From the cell containing the given text, extract its center point as (x, y) coordinate. 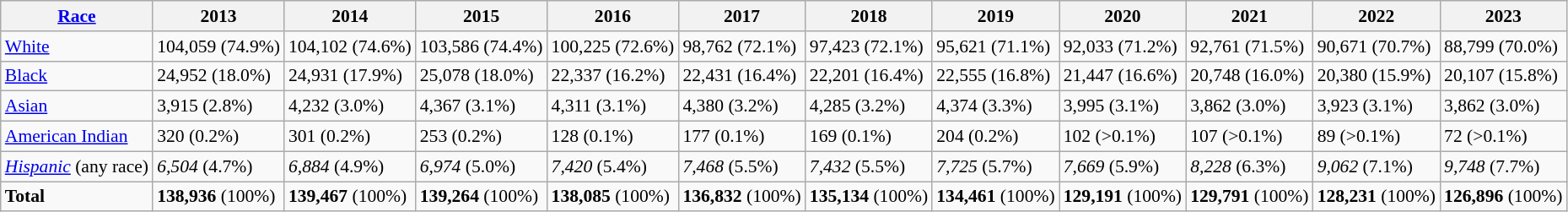
90,671 (70.7%) (1377, 46)
107 (>0.1%) (1249, 137)
138,936 (100%) (218, 197)
20,107 (15.8%) (1503, 76)
6,504 (4.7%) (218, 166)
Black (77, 76)
104,059 (74.9%) (218, 46)
Total (77, 197)
4,232 (3.0%) (350, 106)
4,367 (3.1%) (482, 106)
7,420 (5.4%) (613, 166)
22,431 (16.4%) (741, 76)
2022 (1377, 16)
89 (>0.1%) (1377, 137)
139,467 (100%) (350, 197)
American Indian (77, 137)
128,231 (100%) (1377, 197)
126,896 (100%) (1503, 197)
2015 (482, 16)
2013 (218, 16)
97,423 (72.1%) (869, 46)
102 (>0.1%) (1123, 137)
21,447 (16.6%) (1123, 76)
2019 (995, 16)
98,762 (72.1%) (741, 46)
92,761 (71.5%) (1249, 46)
20,380 (15.9%) (1377, 76)
2014 (350, 16)
3,995 (3.1%) (1123, 106)
3,915 (2.8%) (218, 106)
2016 (613, 16)
129,191 (100%) (1123, 197)
4,374 (3.3%) (995, 106)
22,555 (16.8%) (995, 76)
72 (>0.1%) (1503, 137)
2021 (1249, 16)
2023 (1503, 16)
24,952 (18.0%) (218, 76)
7,725 (5.7%) (995, 166)
Hispanic (any race) (77, 166)
134,461 (100%) (995, 197)
103,586 (74.4%) (482, 46)
128 (0.1%) (613, 137)
92,033 (71.2%) (1123, 46)
129,791 (100%) (1249, 197)
9,748 (7.7%) (1503, 166)
20,748 (16.0%) (1249, 76)
7,669 (5.9%) (1123, 166)
Asian (77, 106)
100,225 (72.6%) (613, 46)
88,799 (70.0%) (1503, 46)
204 (0.2%) (995, 137)
8,228 (6.3%) (1249, 166)
135,134 (100%) (869, 197)
139,264 (100%) (482, 197)
24,931 (17.9%) (350, 76)
7,468 (5.5%) (741, 166)
4,311 (3.1%) (613, 106)
9,062 (7.1%) (1377, 166)
138,085 (100%) (613, 197)
301 (0.2%) (350, 137)
136,832 (100%) (741, 197)
95,621 (71.1%) (995, 46)
6,884 (4.9%) (350, 166)
177 (0.1%) (741, 137)
Race (77, 16)
22,337 (16.2%) (613, 76)
4,380 (3.2%) (741, 106)
22,201 (16.4%) (869, 76)
320 (0.2%) (218, 137)
25,078 (18.0%) (482, 76)
253 (0.2%) (482, 137)
2020 (1123, 16)
6,974 (5.0%) (482, 166)
7,432 (5.5%) (869, 166)
2017 (741, 16)
169 (0.1%) (869, 137)
104,102 (74.6%) (350, 46)
2018 (869, 16)
4,285 (3.2%) (869, 106)
3,923 (3.1%) (1377, 106)
White (77, 46)
